Determine the (X, Y) coordinate at the center of the cell enclosing the given text.  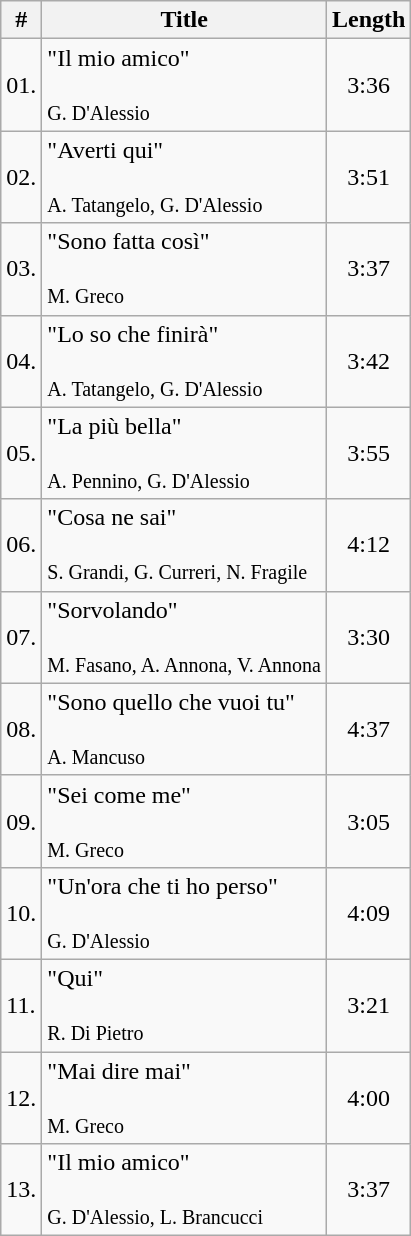
4:09 (369, 913)
05. (22, 453)
11. (22, 1005)
Title (184, 20)
"Sei come me"M. Greco (184, 821)
"Sono fatta così"M. Greco (184, 269)
"Mai dire mai"M. Greco (184, 1098)
3:42 (369, 361)
"Il mio amico" G. D'Alessio, L. Brancucci (184, 1190)
06. (22, 545)
12. (22, 1098)
10. (22, 913)
"Cosa ne sai"S. Grandi, G. Curreri, N. Fragile (184, 545)
01. (22, 85)
"Sono quello che vuoi tu"A. Mancuso (184, 729)
"Lo so che finirà"A. Tatangelo, G. D'Alessio (184, 361)
13. (22, 1190)
3:30 (369, 637)
3:21 (369, 1005)
07. (22, 637)
09. (22, 821)
"Sorvolando"M. Fasano, A. Annona, V. Annona (184, 637)
04. (22, 361)
Length (369, 20)
03. (22, 269)
08. (22, 729)
"Un'ora che ti ho perso"G. D'Alessio (184, 913)
# (22, 20)
"La più bella"A. Pennino, G. D'Alessio (184, 453)
"Averti qui"A. Tatangelo, G. D'Alessio (184, 177)
"Il mio amico"G. D'Alessio (184, 85)
3:36 (369, 85)
3:51 (369, 177)
3:55 (369, 453)
02. (22, 177)
3:05 (369, 821)
4:37 (369, 729)
"Qui"R. Di Pietro (184, 1005)
4:00 (369, 1098)
4:12 (369, 545)
